From the cell containing the given text, extract its center point as (X, Y) coordinate. 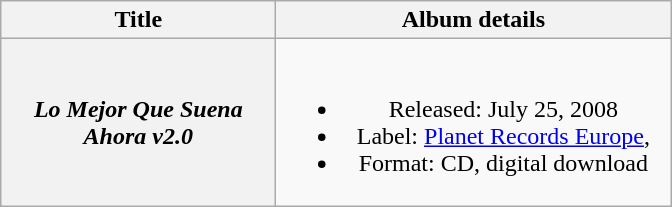
Title (138, 20)
Lo Mejor Que Suena Ahora v2.0 (138, 122)
Album details (474, 20)
Released: July 25, 2008Label: Planet Records Europe,Format: CD, digital download (474, 122)
